Provide the (X, Y) coordinate of the cell's center where the given text is located.  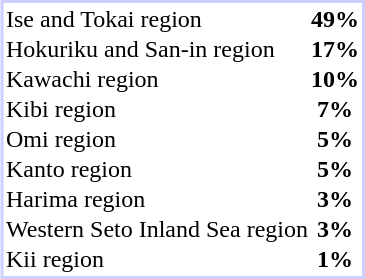
Kanto region (157, 170)
7% (335, 110)
Hokuriku and San-in region (157, 50)
Ise and Tokai region (157, 20)
1% (335, 260)
Kii region (157, 260)
10% (335, 80)
Omi region (157, 140)
Harima region (157, 200)
Kawachi region (157, 80)
Kibi region (157, 110)
17% (335, 50)
49% (335, 20)
Western Seto Inland Sea region (157, 230)
